Capture the cell that displays the provided text and extract its [x, y] central coordinate. 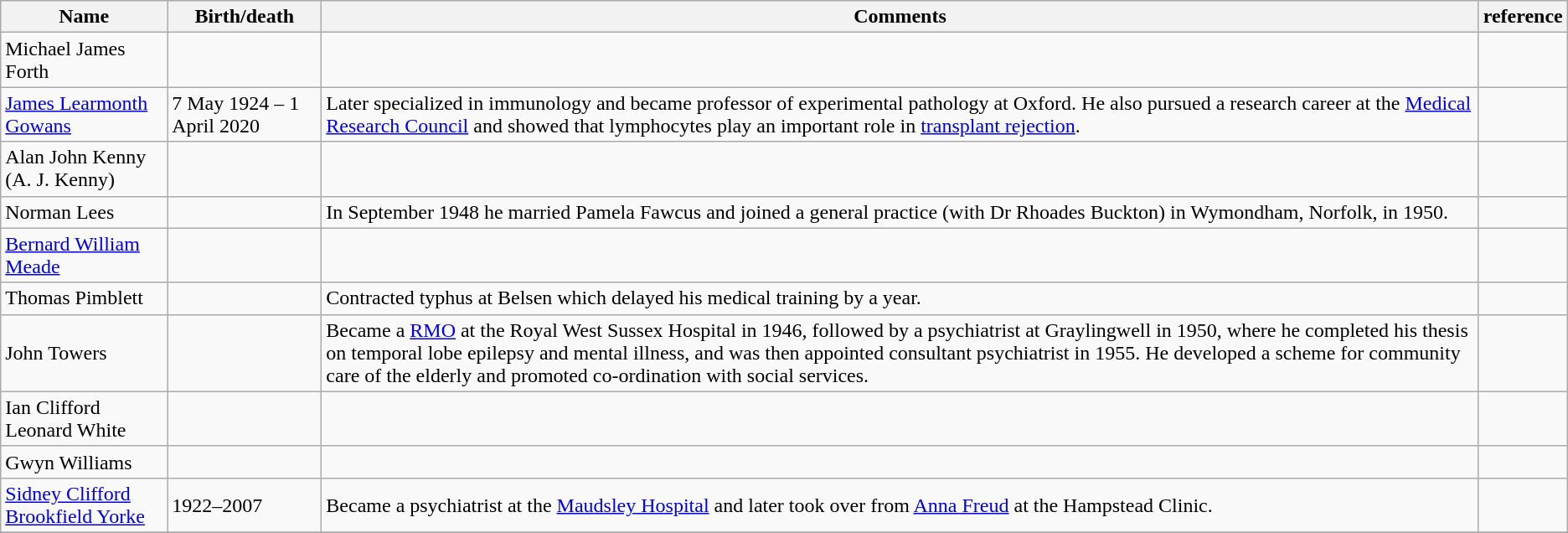
Bernard William Meade [84, 255]
Norman Lees [84, 212]
7 May 1924 – 1 April 2020 [245, 114]
Contracted typhus at Belsen which delayed his medical training by a year. [900, 298]
In September 1948 he married Pamela Fawcus and joined a general practice (with Dr Rhoades Buckton) in Wymondham, Norfolk, in 1950. [900, 212]
1922–2007 [245, 505]
Birth/death [245, 17]
James Learmonth Gowans [84, 114]
Became a psychiatrist at the Maudsley Hospital and later took over from Anna Freud at the Hampstead Clinic. [900, 505]
John Towers [84, 353]
Gwyn Williams [84, 462]
Michael James Forth [84, 60]
Thomas Pimblett [84, 298]
Sidney Clifford Brookfield Yorke [84, 505]
Ian Clifford Leonard White [84, 419]
Alan John Kenny (A. J. Kenny) [84, 169]
Comments [900, 17]
reference [1523, 17]
Name [84, 17]
